Return [x, y] of the center of cell containing provided text 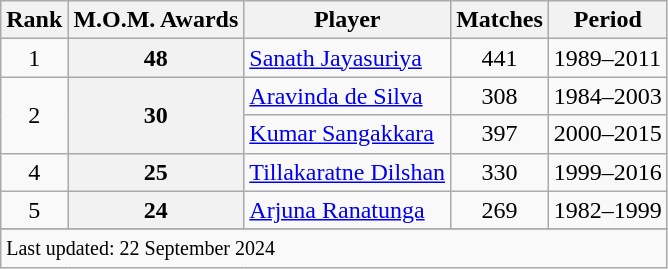
269 [500, 210]
4 [34, 172]
1 [34, 58]
308 [500, 96]
Aravinda de Silva [348, 96]
30 [156, 115]
Arjuna Ranatunga [348, 210]
2 [34, 115]
Rank [34, 20]
Period [608, 20]
Matches [500, 20]
1989–2011 [608, 58]
1999–2016 [608, 172]
24 [156, 210]
2000–2015 [608, 134]
1982–1999 [608, 210]
Last updated: 22 September 2024 [334, 248]
441 [500, 58]
397 [500, 134]
48 [156, 58]
330 [500, 172]
1984–2003 [608, 96]
Tillakaratne Dilshan [348, 172]
Sanath Jayasuriya [348, 58]
Player [348, 20]
25 [156, 172]
M.O.M. Awards [156, 20]
Kumar Sangakkara [348, 134]
5 [34, 210]
